Output the [X, Y] coordinate of the center of the cell containing the given text.  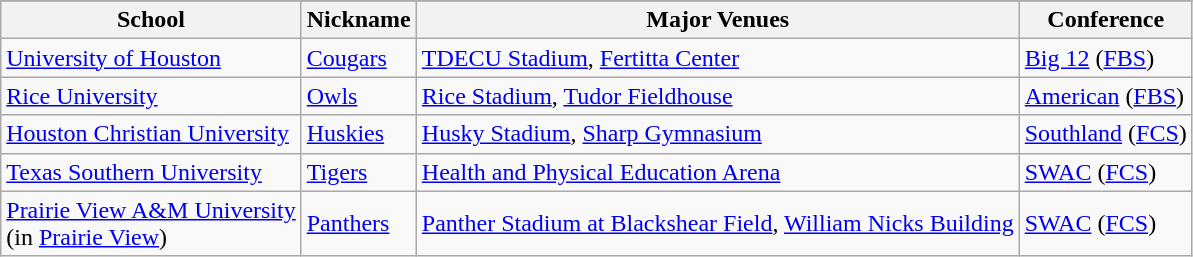
Nickname [358, 20]
TDECU Stadium, Fertitta Center [718, 58]
Major Venues [718, 20]
American (FBS) [1106, 96]
Prairie View A&M University(in Prairie View) [151, 224]
Health and Physical Education Arena [718, 172]
Texas Southern University [151, 172]
University of Houston [151, 58]
Southland (FCS) [1106, 134]
Rice University [151, 96]
Panther Stadium at Blackshear Field, William Nicks Building [718, 224]
Tigers [358, 172]
Conference [1106, 20]
School [151, 20]
Houston Christian University [151, 134]
Husky Stadium, Sharp Gymnasium [718, 134]
Huskies [358, 134]
Rice Stadium, Tudor Fieldhouse [718, 96]
Panthers [358, 224]
Owls [358, 96]
Big 12 (FBS) [1106, 58]
Cougars [358, 58]
